Scan for the cell matching the given text and deliver its [X, Y] coordinate at center. 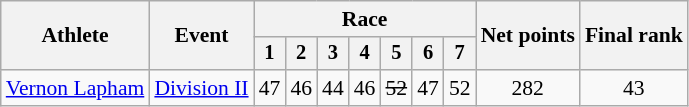
5 [396, 54]
Vernon Lapham [76, 88]
7 [460, 54]
4 [365, 54]
Event [201, 36]
Division II [201, 88]
Final rank [634, 36]
43 [634, 88]
282 [528, 88]
Net points [528, 36]
Athlete [76, 36]
6 [428, 54]
3 [333, 54]
44 [333, 88]
1 [270, 54]
Race [365, 19]
2 [301, 54]
